Return (x, y) of the center of cell containing provided text 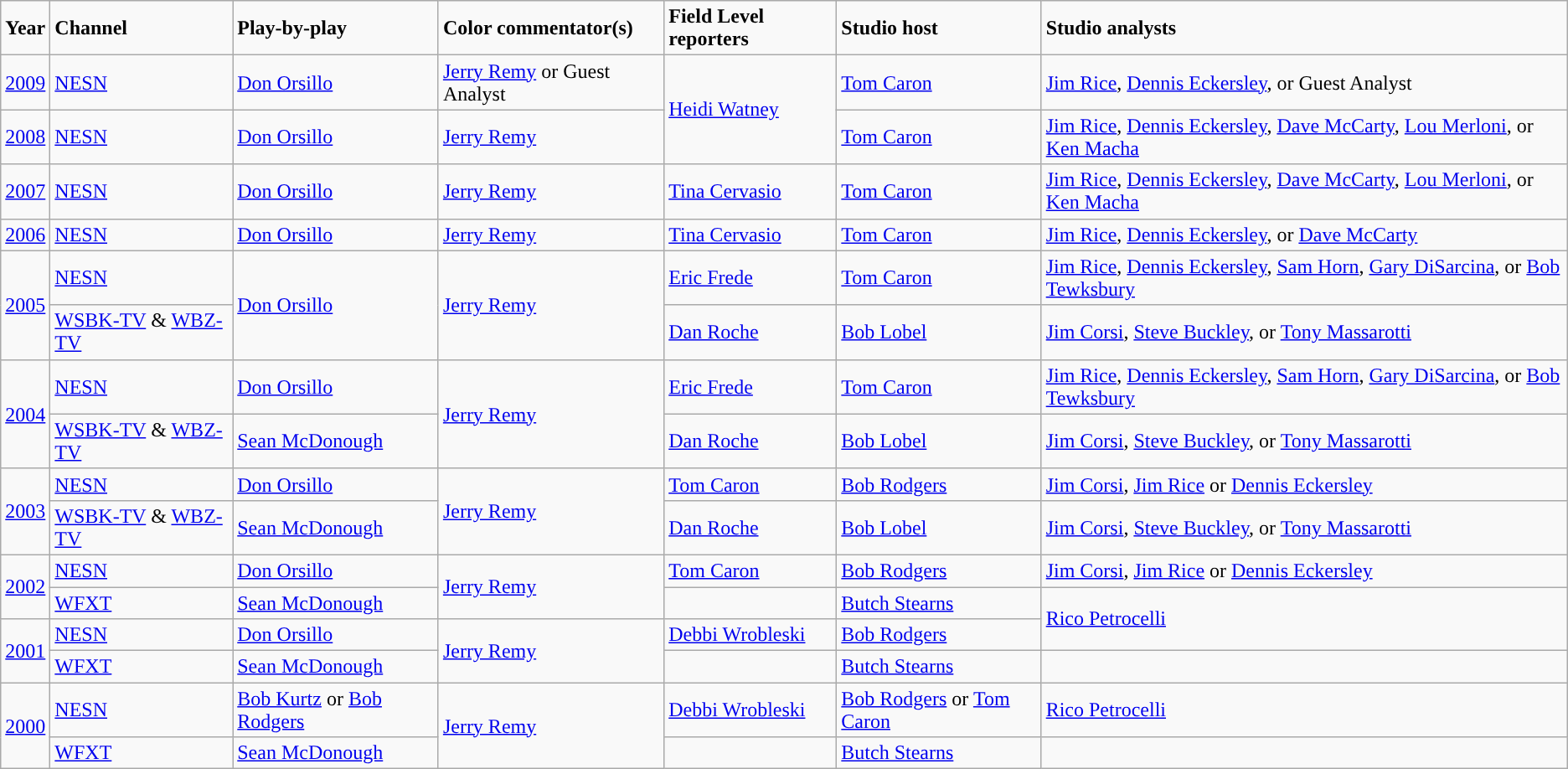
2006 (25, 235)
2009 (25, 82)
Studio host (939, 28)
Bob Rodgers or Tom Caron (939, 710)
Jim Rice, Dennis Eckersley, or Dave McCarty (1304, 235)
Year (25, 28)
2002 (25, 586)
Studio analysts (1304, 28)
2003 (25, 511)
2004 (25, 414)
2007 (25, 191)
Jim Rice, Dennis Eckersley, or Guest Analyst (1304, 82)
Jerry Remy or Guest Analyst (551, 82)
2008 (25, 137)
Field Level reporters (750, 28)
2005 (25, 305)
Heidi Watney (750, 110)
Channel (142, 28)
Play-by-play (336, 28)
Color commentator(s) (551, 28)
2001 (25, 651)
Bob Kurtz or Bob Rodgers (336, 710)
2000 (25, 725)
